Return the (x, y) coordinate for the center point of the cell that contains the specified text.  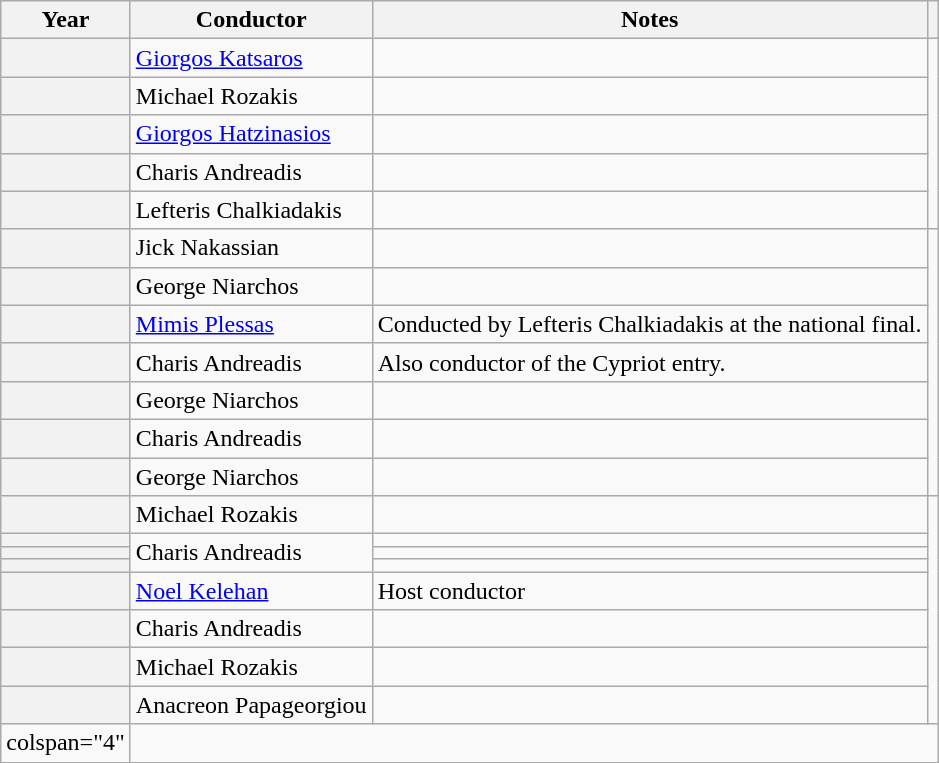
Conducted by Lefteris Chalkiadakis at the national final. (650, 324)
colspan="4" (66, 743)
Jick Nakassian (251, 248)
Giorgos Hatzinasios (251, 134)
Also conductor of the Cypriot entry. (650, 362)
Anacreon Papageorgiou (251, 705)
Lefteris Chalkiadakis (251, 210)
Giorgos Katsaros (251, 58)
Host conductor (650, 591)
Conductor (251, 20)
Noel Kelehan (251, 591)
Notes (650, 20)
Year (66, 20)
Mimis Plessas (251, 324)
